Locate the cell with the specified text and output its [X, Y] center coordinate. 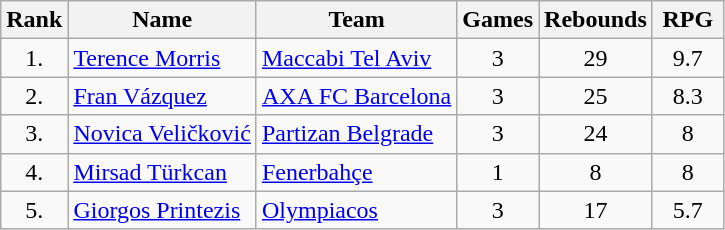
3. [34, 134]
17 [596, 210]
5. [34, 210]
5.7 [688, 210]
RPG [688, 20]
Terence Morris [162, 58]
4. [34, 172]
Fenerbahçe [356, 172]
24 [596, 134]
Mirsad Türkcan [162, 172]
9.7 [688, 58]
Rebounds [596, 20]
Partizan Belgrade [356, 134]
Olympiacos [356, 210]
Novica Veličković [162, 134]
AXA FC Barcelona [356, 96]
1. [34, 58]
25 [596, 96]
8.3 [688, 96]
Team [356, 20]
29 [596, 58]
Rank [34, 20]
Maccabi Tel Aviv [356, 58]
Games [498, 20]
Giorgos Printezis [162, 210]
2. [34, 96]
1 [498, 172]
Fran Vázquez [162, 96]
Name [162, 20]
